Search for the cell housing the specified text and yield its [X, Y] center coordinate. 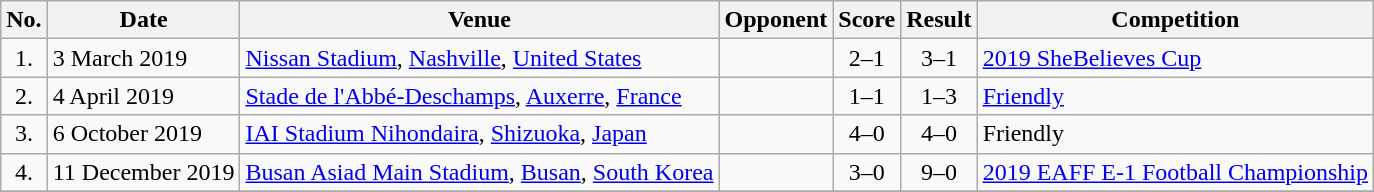
4. [24, 172]
3–1 [939, 58]
Nissan Stadium, Nashville, United States [480, 58]
Venue [480, 20]
1–1 [867, 96]
11 December 2019 [144, 172]
Score [867, 20]
2019 EAFF E-1 Football Championship [1175, 172]
Stade de l'Abbé-Deschamps, Auxerre, France [480, 96]
2. [24, 96]
2–1 [867, 58]
2019 SheBelieves Cup [1175, 58]
3. [24, 134]
Date [144, 20]
IAI Stadium Nihondaira, Shizuoka, Japan [480, 134]
1–3 [939, 96]
Result [939, 20]
Opponent [776, 20]
3–0 [867, 172]
Busan Asiad Main Stadium, Busan, South Korea [480, 172]
3 March 2019 [144, 58]
Competition [1175, 20]
4 April 2019 [144, 96]
1. [24, 58]
6 October 2019 [144, 134]
9–0 [939, 172]
No. [24, 20]
